Return the (x, y) coordinate for the center point of the cell that contains the specified text.  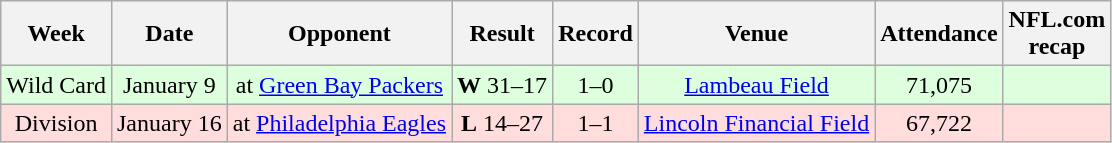
71,075 (939, 85)
L 14–27 (502, 123)
January 9 (169, 85)
Division (56, 123)
NFL.comrecap (1057, 34)
Result (502, 34)
January 16 (169, 123)
Wild Card (56, 85)
Lambeau Field (756, 85)
Lincoln Financial Field (756, 123)
Record (596, 34)
Date (169, 34)
67,722 (939, 123)
Week (56, 34)
at Philadelphia Eagles (339, 123)
1–0 (596, 85)
Attendance (939, 34)
at Green Bay Packers (339, 85)
Venue (756, 34)
Opponent (339, 34)
W 31–17 (502, 85)
1–1 (596, 123)
